For the text-containing cell, return its midpoint in [x, y] coordinate format. 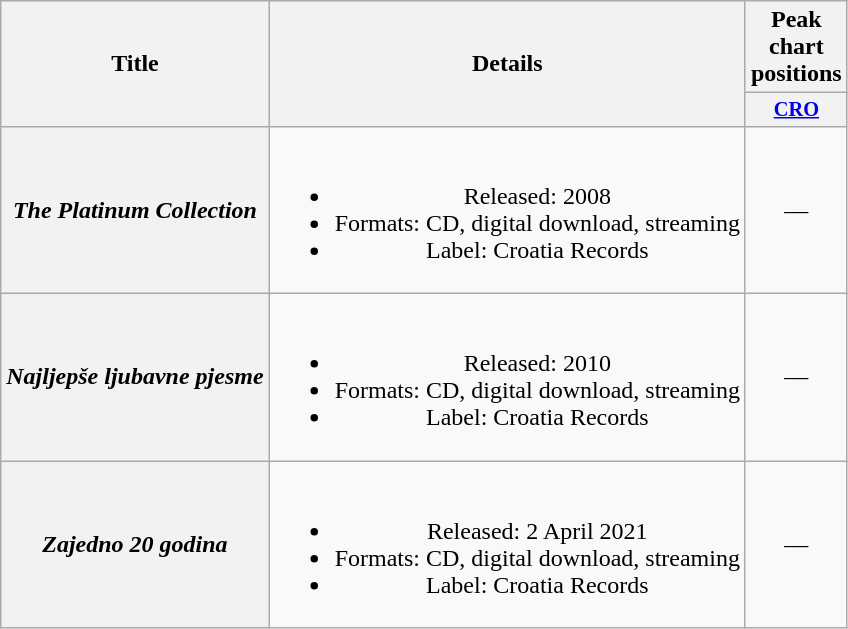
Title [135, 64]
Peak chart positions [796, 47]
Released: 2008Formats: CD, digital download, streamingLabel: Croatia Records [507, 210]
Released: 2 April 2021Formats: CD, digital download, streamingLabel: Croatia Records [507, 544]
The Platinum Collection [135, 210]
Najljepše ljubavne pjesme [135, 378]
Zajedno 20 godina [135, 544]
Released: 2010Formats: CD, digital download, streamingLabel: Croatia Records [507, 378]
CRO [796, 110]
Details [507, 64]
